From the cell containing the given text, extract its center point as [X, Y] coordinate. 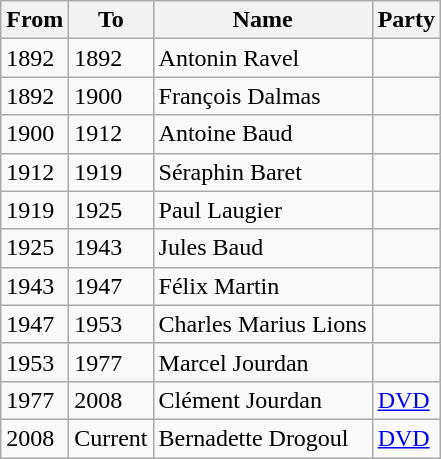
François Dalmas [262, 96]
Séraphin Baret [262, 172]
Antoine Baud [262, 134]
To [111, 20]
Marcel Jourdan [262, 362]
Current [111, 438]
Clément Jourdan [262, 400]
Paul Laugier [262, 210]
Jules Baud [262, 248]
Félix Martin [262, 286]
Charles Marius Lions [262, 324]
Antonin Ravel [262, 58]
Bernadette Drogoul [262, 438]
From [35, 20]
Party [406, 20]
Name [262, 20]
